Determine the [X, Y] coordinate at the center of the cell enclosing the given text.  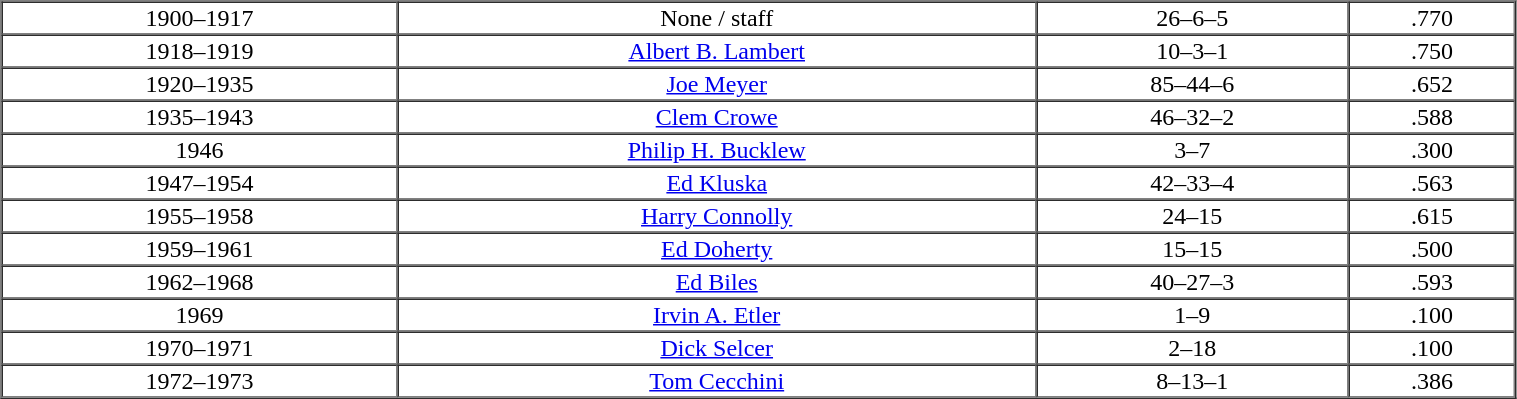
.386 [1432, 380]
1918–1919 [200, 50]
1920–1935 [200, 84]
.500 [1432, 248]
26–6–5 [1192, 18]
42–33–4 [1192, 182]
1900–1917 [200, 18]
40–27–3 [1192, 282]
1–9 [1192, 314]
3–7 [1192, 150]
Albert B. Lambert [716, 50]
.615 [1432, 216]
1959–1961 [200, 248]
Tom Cecchini [716, 380]
.588 [1432, 116]
Harry Connolly [716, 216]
.593 [1432, 282]
Joe Meyer [716, 84]
1946 [200, 150]
1969 [200, 314]
24–15 [1192, 216]
Dick Selcer [716, 348]
1970–1971 [200, 348]
Ed Biles [716, 282]
Philip H. Bucklew [716, 150]
None / staff [716, 18]
Irvin A. Etler [716, 314]
.563 [1432, 182]
.770 [1432, 18]
.750 [1432, 50]
Ed Doherty [716, 248]
2–18 [1192, 348]
Ed Kluska [716, 182]
Clem Crowe [716, 116]
1972–1973 [200, 380]
10–3–1 [1192, 50]
46–32–2 [1192, 116]
1962–1968 [200, 282]
1947–1954 [200, 182]
1955–1958 [200, 216]
85–44–6 [1192, 84]
.652 [1432, 84]
15–15 [1192, 248]
.300 [1432, 150]
8–13–1 [1192, 380]
1935–1943 [200, 116]
